Pinpoint the cell where the given text exists, returning its [X, Y] midpoint coordinate. 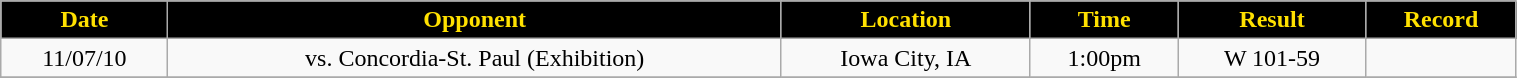
Iowa City, IA [906, 58]
Date [84, 20]
Record [1441, 20]
Time [1104, 20]
Opponent [474, 20]
11/07/10 [84, 58]
1:00pm [1104, 58]
Result [1272, 20]
Location [906, 20]
W 101-59 [1272, 58]
vs. Concordia-St. Paul (Exhibition) [474, 58]
